Return (X, Y) of the center of cell containing provided text 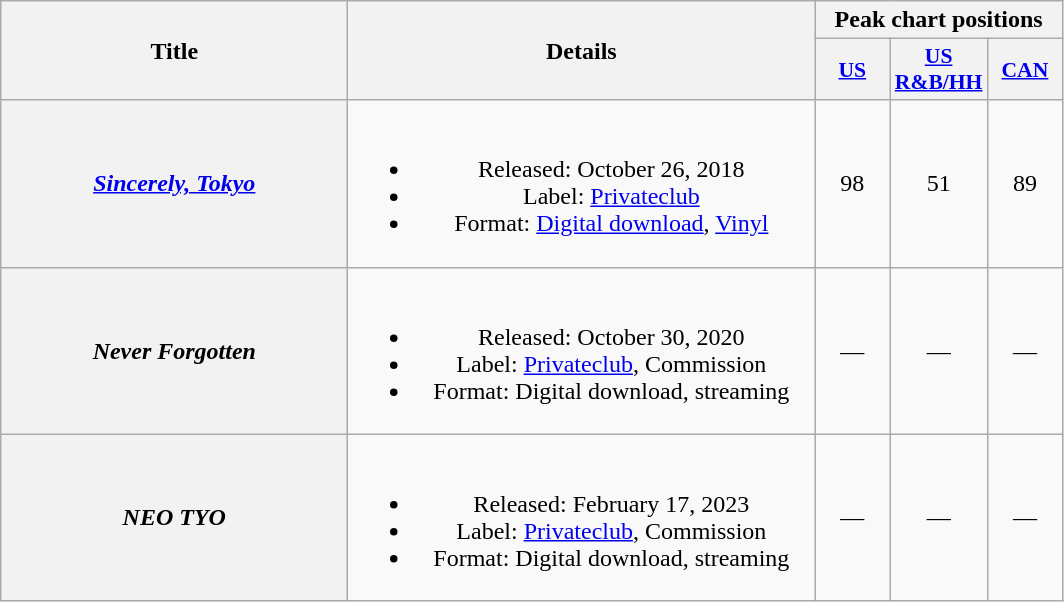
Released: October 26, 2018Label: PrivateclubFormat: Digital download, Vinyl (582, 184)
US R&B/HH (939, 70)
Details (582, 50)
NEO TYO (174, 518)
Title (174, 50)
US (852, 70)
98 (852, 184)
Released: February 17, 2023Label: Privateclub, CommissionFormat: Digital download, streaming (582, 518)
Peak chart positions (939, 20)
CAN (1024, 70)
Sincerely, Tokyo (174, 184)
51 (939, 184)
Released: October 30, 2020Label: Privateclub, CommissionFormat: Digital download, streaming (582, 350)
Never Forgotten (174, 350)
89 (1024, 184)
